Extract the (x, y) coordinate from the center of the cell holding the provided text.  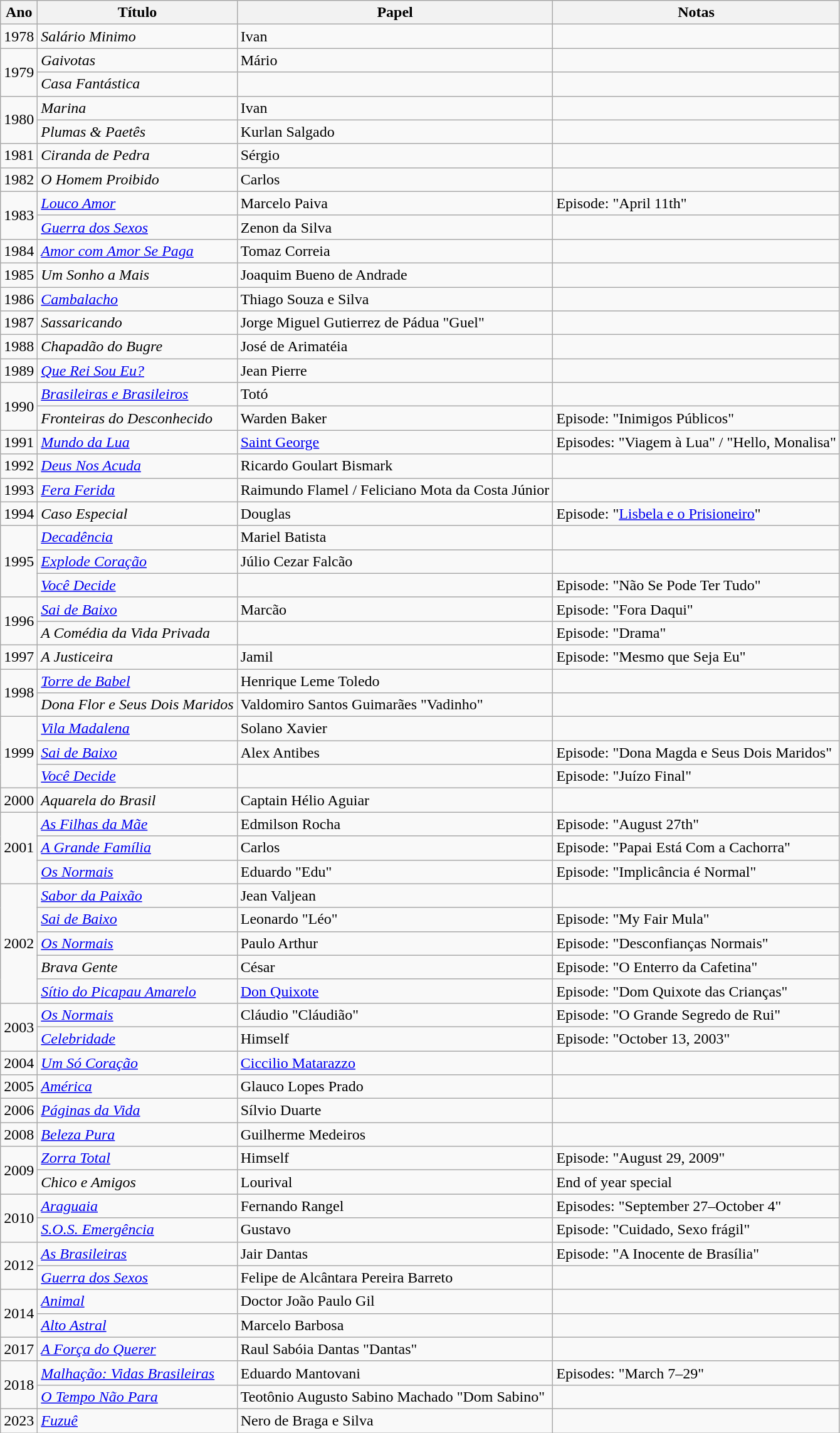
Celebridade (137, 1039)
Raimundo Flamel / Feliciano Mota da Costa Júnior (395, 490)
Alex Antibes (395, 753)
1989 (19, 371)
2018 (19, 1385)
Eduardo Mantovani (395, 1373)
1981 (19, 156)
Episode: "Juízo Final" (696, 776)
Jair Dantas (395, 1254)
Episode: "Fora Daqui" (696, 609)
1998 (19, 692)
Fera Ferida (137, 490)
2004 (19, 1063)
Edmilson Rocha (395, 824)
Marcelo Barbosa (395, 1325)
Paulo Arthur (395, 943)
As Brasileiras (137, 1254)
Malhação: Vidas Brasileiras (137, 1373)
A Comédia da Vida Privada (137, 633)
1985 (19, 275)
Marina (137, 108)
Jorge Miguel Gutierrez de Pádua "Guel" (395, 323)
Teotônio Augusto Sabino Machado "Dom Sabino" (395, 1397)
Mariel Batista (395, 537)
A Justiceira (137, 657)
Episodes: "March 7–29" (696, 1373)
Episode: "O Enterro da Cafetina" (696, 967)
Chico e Amigos (137, 1182)
Episode: "Drama" (696, 633)
Que Rei Sou Eu? (137, 371)
1982 (19, 179)
2006 (19, 1111)
Animal (137, 1301)
Sílvio Duarte (395, 1111)
1987 (19, 323)
Amor com Amor Se Paga (137, 251)
Zorra Total (137, 1158)
Dona Flor e Seus Dois Maridos (137, 705)
Doctor João Paulo Gil (395, 1301)
Um Sonho a Mais (137, 275)
Episode: "April 11th" (696, 203)
Totó (395, 394)
End of year special (696, 1182)
Ciranda de Pedra (137, 156)
2023 (19, 1420)
Warden Baker (395, 418)
Episode: "Dona Magda e Seus Dois Maridos" (696, 753)
Fernando Rangel (395, 1206)
1996 (19, 621)
1990 (19, 406)
Felipe de Alcântara Pereira Barreto (395, 1277)
2003 (19, 1027)
A Grande Família (137, 848)
América (137, 1087)
1980 (19, 120)
S.O.S. Emergência (137, 1230)
Fronteiras do Desconhecido (137, 418)
Alto Astral (137, 1325)
Papel (395, 13)
Episode: "My Fair Mula" (696, 919)
Sérgio (395, 156)
Zenon da Silva (395, 227)
Lourival (395, 1182)
Beleza Pura (137, 1134)
Don Quixote (395, 991)
Episode: "Não Se Pode Ter Tudo" (696, 585)
César (395, 967)
Episode: "August 27th" (696, 824)
Salário Minimo (137, 36)
Jamil (395, 657)
Mário (395, 60)
Guilherme Medeiros (395, 1134)
Gaivotas (137, 60)
Jean Valjean (395, 896)
Júlio Cezar Falcão (395, 561)
Mundo da Lua (137, 442)
Casa Fantástica (137, 84)
1995 (19, 561)
Episodes: "Viagem à Lua" / "Hello, Monalisa" (696, 442)
Ciccilio Matarazzo (395, 1063)
Título (137, 13)
Episodes: "September 27–October 4" (696, 1206)
2008 (19, 1134)
2009 (19, 1170)
Episode: "August 29, 2009" (696, 1158)
Kurlan Salgado (395, 132)
Episode: "Lisbela e o Prisioneiro" (696, 514)
Marcão (395, 609)
Aquarela do Brasil (137, 800)
Jean Pierre (395, 371)
Vila Madalena (137, 729)
Episode: "October 13, 2003" (696, 1039)
Cláudio "Cláudião" (395, 1015)
O Tempo Não Para (137, 1397)
Brasileiras e Brasileiros (137, 394)
Episode: "O Grande Segredo de Rui" (696, 1015)
Henrique Leme Toledo (395, 680)
2001 (19, 848)
1986 (19, 299)
1997 (19, 657)
As Filhas da Mãe (137, 824)
2005 (19, 1087)
1978 (19, 36)
Douglas (395, 514)
2014 (19, 1313)
1994 (19, 514)
Episode: "Desconfianças Normais" (696, 943)
Episode: "Cuidado, Sexo frágil" (696, 1230)
1993 (19, 490)
Nero de Braga e Silva (395, 1420)
2000 (19, 800)
Fuzuê (137, 1420)
Sítio do Picapau Amarelo (137, 991)
1983 (19, 215)
Glauco Lopes Prado (395, 1087)
Episode: "Inimigos Públicos" (696, 418)
Raul Sabóia Dantas "Dantas" (395, 1349)
José de Arimatéia (395, 347)
Captain Hélio Aguiar (395, 800)
Tomaz Correia (395, 251)
Episode: "Papai Está Com a Cachorra" (696, 848)
2017 (19, 1349)
Chapadão do Bugre (137, 347)
Explode Coração (137, 561)
Um Só Coração (137, 1063)
1984 (19, 251)
1988 (19, 347)
Brava Gente (137, 967)
Ano (19, 13)
Episode: "A Inocente de Brasília" (696, 1254)
2012 (19, 1266)
Marcelo Paiva (395, 203)
1979 (19, 72)
2002 (19, 943)
Ricardo Goulart Bismark (395, 466)
Araguaia (137, 1206)
Cambalacho (137, 299)
Leonardo "Léo" (395, 919)
Notas (696, 13)
Episode: "Implicância é Normal" (696, 872)
Páginas da Vida (137, 1111)
A Força do Querer (137, 1349)
Caso Especial (137, 514)
Decadência (137, 537)
Torre de Babel (137, 680)
1999 (19, 753)
2010 (19, 1218)
Sassaricando (137, 323)
Sabor da Paixão (137, 896)
Deus Nos Acuda (137, 466)
Louco Amor (137, 203)
O Homem Proibido (137, 179)
Gustavo (395, 1230)
1991 (19, 442)
Plumas & Paetês (137, 132)
Eduardo "Edu" (395, 872)
Valdomiro Santos Guimarães "Vadinho" (395, 705)
Joaquim Bueno de Andrade (395, 275)
Saint George (395, 442)
Thiago Souza e Silva (395, 299)
1992 (19, 466)
Episode: "Mesmo que Seja Eu" (696, 657)
Solano Xavier (395, 729)
Episode: "Dom Quixote das Crianças" (696, 991)
